Return the [X, Y] coordinate for the center point of the cell that contains the specified text.  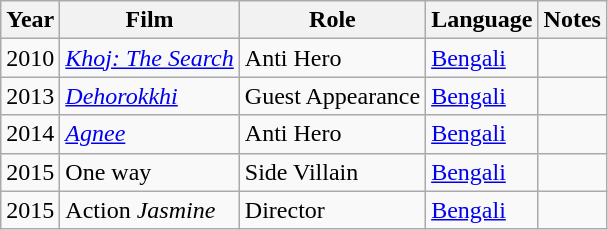
2014 [30, 134]
Side Villain [332, 172]
One way [150, 172]
Dehorokkhi [150, 96]
Action Jasmine [150, 210]
Language [482, 20]
Khoj: The Search [150, 58]
2013 [30, 96]
Year [30, 20]
Director [332, 210]
Agnee [150, 134]
2010 [30, 58]
Film [150, 20]
Notes [572, 20]
Role [332, 20]
Guest Appearance [332, 96]
